Provide the [x, y] coordinate of the cell's center where the given text is located.  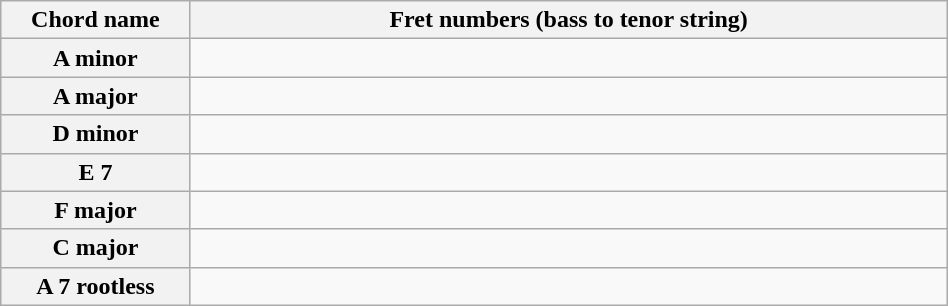
C major [96, 248]
A 7 rootless [96, 286]
A minor [96, 58]
E 7 [96, 172]
D minor [96, 134]
F major [96, 210]
Fret numbers (bass to tenor string) [568, 20]
A major [96, 96]
Chord name [96, 20]
